Return (X, Y) of the center of cell containing provided text 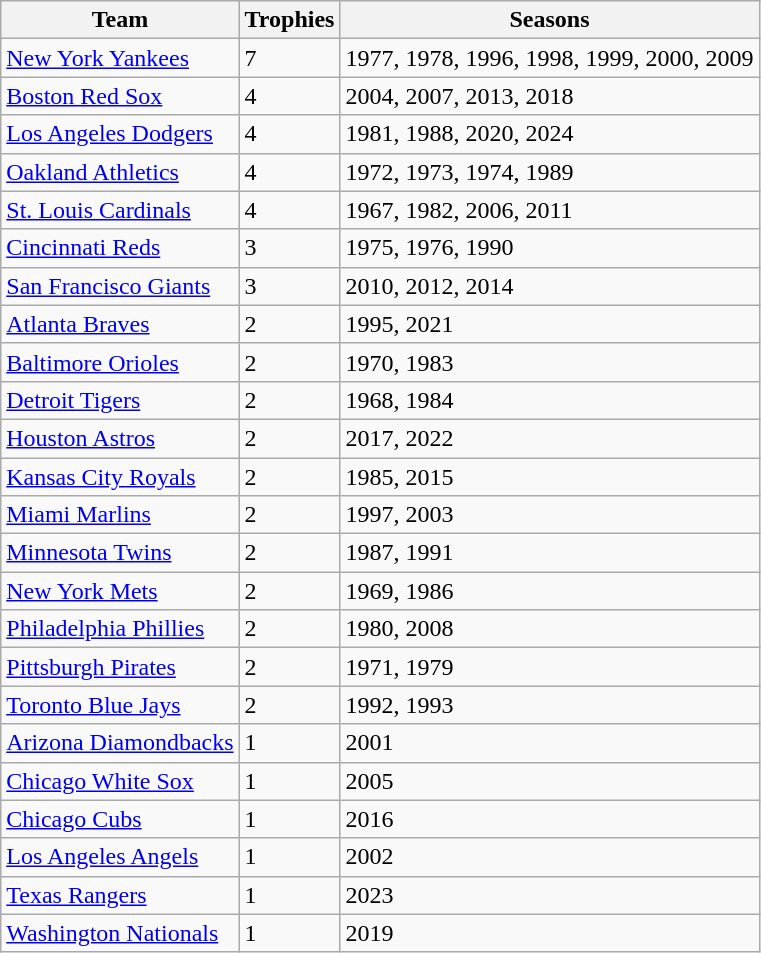
Seasons (550, 20)
Chicago White Sox (120, 781)
1985, 2015 (550, 477)
1972, 1973, 1974, 1989 (550, 172)
Los Angeles Angels (120, 857)
Washington Nationals (120, 933)
1977, 1978, 1996, 1998, 1999, 2000, 2009 (550, 58)
1981, 1988, 2020, 2024 (550, 134)
2010, 2012, 2014 (550, 286)
2023 (550, 895)
2001 (550, 743)
Team (120, 20)
Cincinnati Reds (120, 248)
Chicago Cubs (120, 819)
St. Louis Cardinals (120, 210)
1975, 1976, 1990 (550, 248)
Texas Rangers (120, 895)
1971, 1979 (550, 667)
1995, 2021 (550, 324)
2019 (550, 933)
Philadelphia Phillies (120, 629)
Arizona Diamondbacks (120, 743)
Detroit Tigers (120, 400)
Boston Red Sox (120, 96)
Baltimore Orioles (120, 362)
1992, 1993 (550, 705)
2016 (550, 819)
San Francisco Giants (120, 286)
1968, 1984 (550, 400)
Oakland Athletics (120, 172)
2002 (550, 857)
Houston Astros (120, 438)
Atlanta Braves (120, 324)
New York Yankees (120, 58)
1967, 1982, 2006, 2011 (550, 210)
1969, 1986 (550, 591)
Trophies (290, 20)
7 (290, 58)
Kansas City Royals (120, 477)
2017, 2022 (550, 438)
Miami Marlins (120, 515)
Minnesota Twins (120, 553)
1980, 2008 (550, 629)
1970, 1983 (550, 362)
2004, 2007, 2013, 2018 (550, 96)
1987, 1991 (550, 553)
New York Mets (120, 591)
Pittsburgh Pirates (120, 667)
Toronto Blue Jays (120, 705)
Los Angeles Dodgers (120, 134)
1997, 2003 (550, 515)
2005 (550, 781)
